Extract the [x, y] coordinate from the center of the cell holding the provided text.  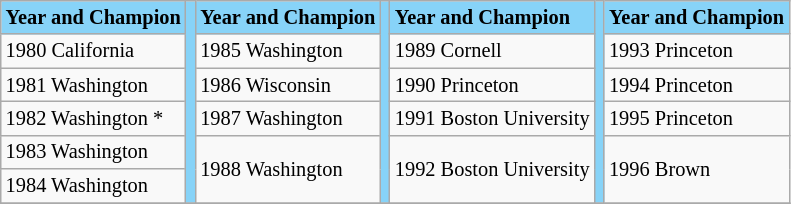
1996 Brown [696, 168]
1992 Boston University [492, 168]
1988 Washington [288, 168]
1985 Washington [288, 51]
1993 Princeton [696, 51]
1995 Princeton [696, 118]
1983 Washington [94, 152]
1981 Washington [94, 85]
1990 Princeton [492, 85]
1982 Washington * [94, 118]
1994 Princeton [696, 85]
1986 Wisconsin [288, 85]
1984 Washington [94, 186]
1991 Boston University [492, 118]
1987 Washington [288, 118]
1989 Cornell [492, 51]
1980 California [94, 51]
